Provide the (x, y) coordinate of the cell's center where the given text is located.  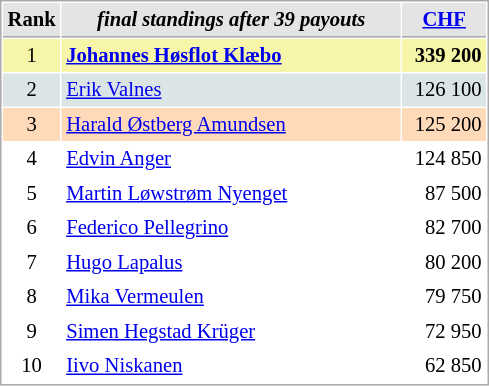
Iivo Niskanen (232, 366)
CHF (444, 20)
6 (32, 228)
10 (32, 366)
79 750 (444, 296)
9 (32, 332)
Federico Pellegrino (232, 228)
Edvin Anger (232, 158)
80 200 (444, 262)
Rank (32, 20)
Erik Valnes (232, 90)
2 (32, 90)
124 850 (444, 158)
125 200 (444, 124)
82 700 (444, 228)
7 (32, 262)
87 500 (444, 194)
5 (32, 194)
126 100 (444, 90)
72 950 (444, 332)
Simen Hegstad Krüger (232, 332)
8 (32, 296)
4 (32, 158)
Martin Løwstrøm Nyenget (232, 194)
Johannes Høsflot Klæbo (232, 56)
1 (32, 56)
3 (32, 124)
62 850 (444, 366)
Hugo Lapalus (232, 262)
339 200 (444, 56)
Harald Østberg Amundsen (232, 124)
Mika Vermeulen (232, 296)
final standings after 39 payouts (232, 20)
